Search for the cell housing the specified text and yield its (X, Y) center coordinate. 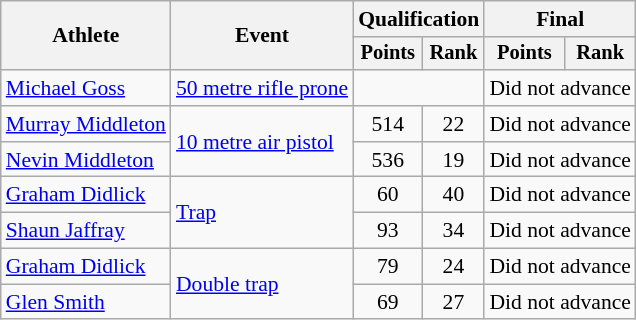
Final (560, 19)
Glen Smith (86, 302)
Shaun Jaffray (86, 231)
60 (388, 195)
24 (453, 267)
Event (262, 36)
Murray Middleton (86, 124)
Nevin Middleton (86, 160)
10 metre air pistol (262, 142)
Trap (262, 212)
514 (388, 124)
93 (388, 231)
79 (388, 267)
22 (453, 124)
Michael Goss (86, 88)
34 (453, 231)
40 (453, 195)
Double trap (262, 284)
69 (388, 302)
19 (453, 160)
Athlete (86, 36)
Qualification (418, 19)
536 (388, 160)
27 (453, 302)
50 metre rifle prone (262, 88)
